Return the [x, y] coordinate for the center point of the cell that contains the specified text.  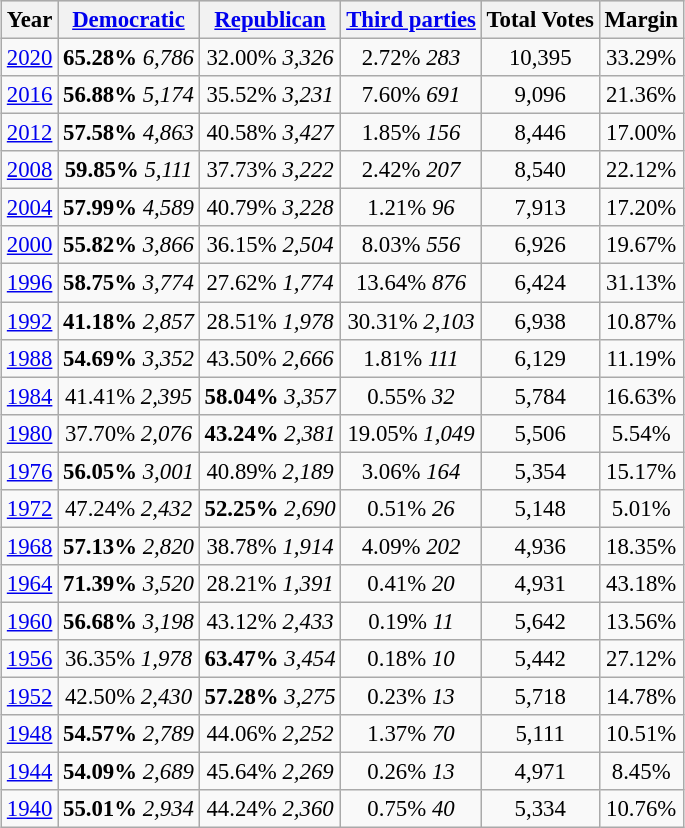
2020 [30, 58]
5,334 [540, 809]
7,913 [540, 208]
5,642 [540, 621]
11.19% [641, 358]
40.58% 3,427 [270, 133]
Margin [641, 20]
36.15% 2,504 [270, 245]
5,506 [540, 433]
44.06% 2,252 [270, 734]
58.04% 3,357 [270, 396]
1.85% 156 [411, 133]
3.06% 164 [411, 471]
13.64% 876 [411, 283]
6,926 [540, 245]
43.24% 2,381 [270, 433]
71.39% 3,520 [129, 584]
1992 [30, 321]
Democratic [129, 20]
5,148 [540, 509]
21.36% [641, 95]
4,936 [540, 546]
65.28% 6,786 [129, 58]
45.64% 2,269 [270, 772]
6,938 [540, 321]
1948 [30, 734]
43.18% [641, 584]
8,446 [540, 133]
28.51% 1,978 [270, 321]
4.09% 202 [411, 546]
38.78% 1,914 [270, 546]
0.18% 10 [411, 659]
41.41% 2,395 [129, 396]
32.00% 3,326 [270, 58]
1964 [30, 584]
2008 [30, 170]
15.17% [641, 471]
52.25% 2,690 [270, 509]
0.23% 13 [411, 697]
1960 [30, 621]
54.09% 2,689 [129, 772]
10,395 [540, 58]
5.01% [641, 509]
5,354 [540, 471]
9,096 [540, 95]
6,129 [540, 358]
10.51% [641, 734]
43.50% 2,666 [270, 358]
Third parties [411, 20]
2.72% 283 [411, 58]
54.69% 3,352 [129, 358]
5,442 [540, 659]
57.13% 2,820 [129, 546]
1.81% 111 [411, 358]
36.35% 1,978 [129, 659]
1.21% 96 [411, 208]
59.85% 5,111 [129, 170]
8.03% 556 [411, 245]
1996 [30, 283]
1940 [30, 809]
Republican [270, 20]
2004 [30, 208]
42.50% 2,430 [129, 697]
10.76% [641, 809]
37.70% 2,076 [129, 433]
27.62% 1,774 [270, 283]
1952 [30, 697]
8.45% [641, 772]
27.12% [641, 659]
1.37% 70 [411, 734]
5,718 [540, 697]
33.29% [641, 58]
6,424 [540, 283]
2.42% 207 [411, 170]
14.78% [641, 697]
7.60% 691 [411, 95]
16.63% [641, 396]
35.52% 3,231 [270, 95]
22.12% [641, 170]
1984 [30, 396]
17.00% [641, 133]
13.56% [641, 621]
2016 [30, 95]
2012 [30, 133]
0.51% 26 [411, 509]
4,971 [540, 772]
Total Votes [540, 20]
1956 [30, 659]
5.54% [641, 433]
Year [30, 20]
56.88% 5,174 [129, 95]
5,111 [540, 734]
1944 [30, 772]
1976 [30, 471]
57.58% 4,863 [129, 133]
57.28% 3,275 [270, 697]
1968 [30, 546]
31.13% [641, 283]
0.55% 32 [411, 396]
57.99% 4,589 [129, 208]
56.68% 3,198 [129, 621]
8,540 [540, 170]
54.57% 2,789 [129, 734]
0.41% 20 [411, 584]
47.24% 2,432 [129, 509]
17.20% [641, 208]
41.18% 2,857 [129, 321]
0.75% 40 [411, 809]
28.21% 1,391 [270, 584]
4,931 [540, 584]
43.12% 2,433 [270, 621]
44.24% 2,360 [270, 809]
58.75% 3,774 [129, 283]
2000 [30, 245]
1972 [30, 509]
19.67% [641, 245]
56.05% 3,001 [129, 471]
55.82% 3,866 [129, 245]
19.05% 1,049 [411, 433]
1988 [30, 358]
55.01% 2,934 [129, 809]
63.47% 3,454 [270, 659]
40.79% 3,228 [270, 208]
1980 [30, 433]
0.26% 13 [411, 772]
40.89% 2,189 [270, 471]
18.35% [641, 546]
0.19% 11 [411, 621]
30.31% 2,103 [411, 321]
37.73% 3,222 [270, 170]
10.87% [641, 321]
5,784 [540, 396]
